Provide the (X, Y) coordinate of the cell's center where the given text is located.  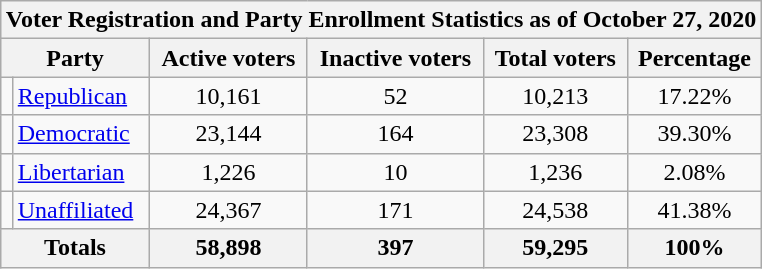
10,161 (229, 96)
Totals (74, 248)
10 (395, 172)
1,226 (229, 172)
41.38% (694, 210)
1,236 (556, 172)
Percentage (694, 58)
Libertarian (80, 172)
23,308 (556, 134)
397 (395, 248)
23,144 (229, 134)
Republican (80, 96)
Unaffiliated (80, 210)
17.22% (694, 96)
171 (395, 210)
39.30% (694, 134)
Inactive voters (395, 58)
24,538 (556, 210)
Voter Registration and Party Enrollment Statistics as of October 27, 2020 (380, 20)
58,898 (229, 248)
Total voters (556, 58)
Active voters (229, 58)
59,295 (556, 248)
164 (395, 134)
10,213 (556, 96)
100% (694, 248)
2.08% (694, 172)
Democratic (80, 134)
24,367 (229, 210)
52 (395, 96)
Party (74, 58)
